Output the [x, y] coordinate of the center of the cell containing the given text.  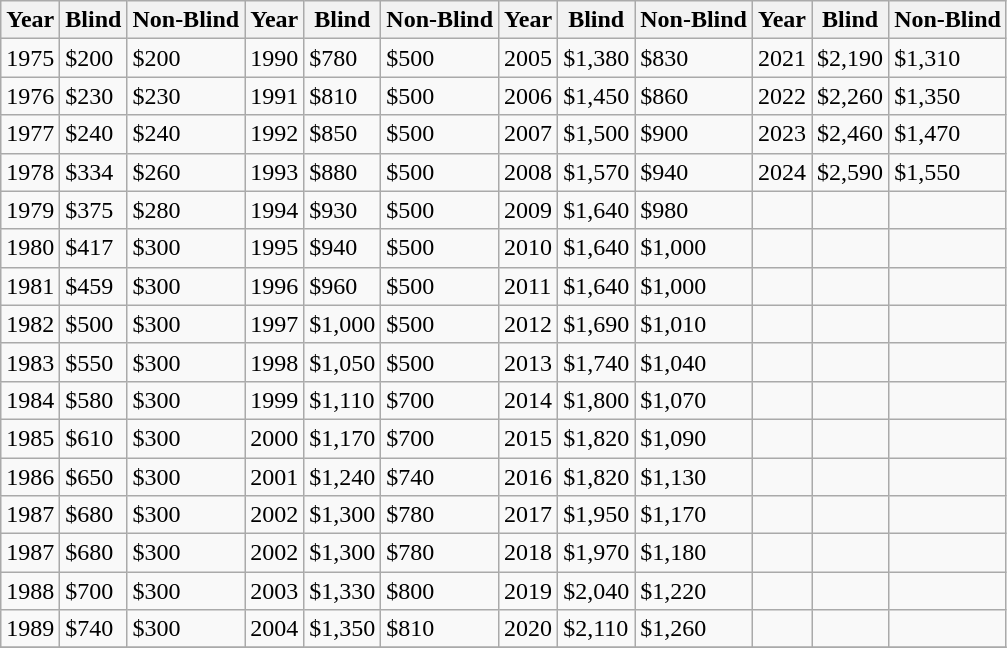
2010 [528, 248]
$960 [342, 286]
$1,470 [948, 134]
2018 [528, 553]
1975 [30, 58]
$830 [694, 58]
$1,180 [694, 553]
1990 [274, 58]
$1,260 [694, 629]
$1,970 [596, 553]
$1,740 [596, 362]
$1,110 [342, 400]
2015 [528, 438]
2005 [528, 58]
2009 [528, 210]
2013 [528, 362]
2012 [528, 324]
2020 [528, 629]
1985 [30, 438]
1980 [30, 248]
$980 [694, 210]
$459 [94, 286]
1992 [274, 134]
1983 [30, 362]
$650 [94, 477]
$930 [342, 210]
2014 [528, 400]
2003 [274, 591]
$1,040 [694, 362]
2024 [782, 172]
$2,260 [850, 96]
$1,950 [596, 515]
$2,190 [850, 58]
$850 [342, 134]
$1,010 [694, 324]
$1,220 [694, 591]
$1,050 [342, 362]
$1,240 [342, 477]
$1,380 [596, 58]
$1,570 [596, 172]
$334 [94, 172]
1998 [274, 362]
$280 [186, 210]
$260 [186, 172]
1991 [274, 96]
$1,690 [596, 324]
1988 [30, 591]
$880 [342, 172]
1989 [30, 629]
2008 [528, 172]
$1,090 [694, 438]
$1,550 [948, 172]
$417 [94, 248]
$610 [94, 438]
1995 [274, 248]
$1,310 [948, 58]
1997 [274, 324]
2022 [782, 96]
$1,800 [596, 400]
$2,460 [850, 134]
$1,500 [596, 134]
2007 [528, 134]
2000 [274, 438]
$2,110 [596, 629]
$580 [94, 400]
1996 [274, 286]
$2,040 [596, 591]
1994 [274, 210]
2019 [528, 591]
2016 [528, 477]
1993 [274, 172]
$860 [694, 96]
1981 [30, 286]
$1,070 [694, 400]
$2,590 [850, 172]
$550 [94, 362]
1977 [30, 134]
2017 [528, 515]
1982 [30, 324]
$1,130 [694, 477]
2006 [528, 96]
$800 [440, 591]
$1,450 [596, 96]
2011 [528, 286]
1984 [30, 400]
$375 [94, 210]
2021 [782, 58]
2001 [274, 477]
1978 [30, 172]
1999 [274, 400]
1979 [30, 210]
2023 [782, 134]
$900 [694, 134]
$1,330 [342, 591]
1986 [30, 477]
1976 [30, 96]
2004 [274, 629]
